Search for the cell housing the specified text and yield its (x, y) center coordinate. 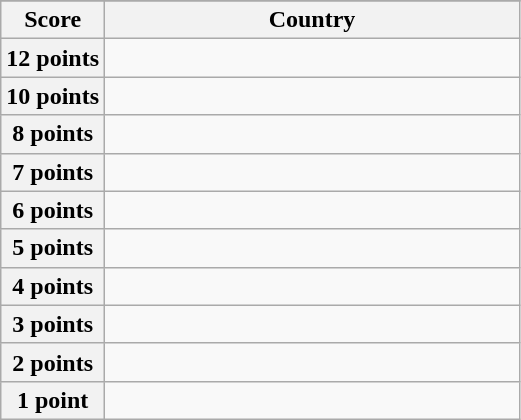
3 points (53, 324)
5 points (53, 248)
6 points (53, 210)
1 point (53, 400)
4 points (53, 286)
Country (312, 20)
2 points (53, 362)
7 points (53, 172)
12 points (53, 58)
10 points (53, 96)
Score (53, 20)
8 points (53, 134)
